Return (X, Y) of the center of cell containing provided text 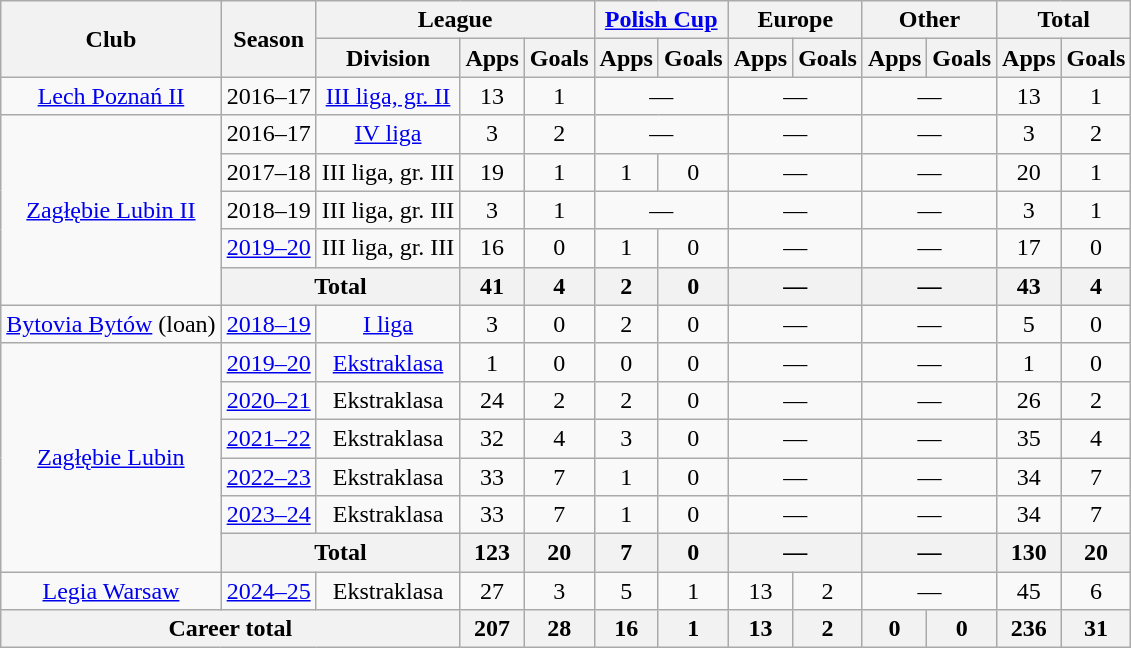
35 (1029, 438)
IV liga (388, 134)
Bytovia Bytów (loan) (111, 324)
Club (111, 39)
24 (492, 400)
Lech Poznań II (111, 96)
Polish Cup (661, 20)
Other (929, 20)
2024–25 (268, 591)
Zagłębie Lubin II (111, 210)
Season (268, 39)
2021–22 (268, 438)
League (455, 20)
123 (492, 553)
17 (1029, 248)
2023–24 (268, 515)
Zagłębie Lubin (111, 457)
45 (1029, 591)
Division (388, 58)
207 (492, 629)
I liga (388, 324)
Career total (230, 629)
III liga, gr. II (388, 96)
130 (1029, 553)
27 (492, 591)
19 (492, 172)
6 (1096, 591)
26 (1029, 400)
2020–21 (268, 400)
28 (559, 629)
236 (1029, 629)
41 (492, 286)
Legia Warsaw (111, 591)
Europe (795, 20)
2017–18 (268, 172)
43 (1029, 286)
31 (1096, 629)
2022–23 (268, 477)
32 (492, 438)
